Extract the [x, y] coordinate from the center of the cell holding the provided text.  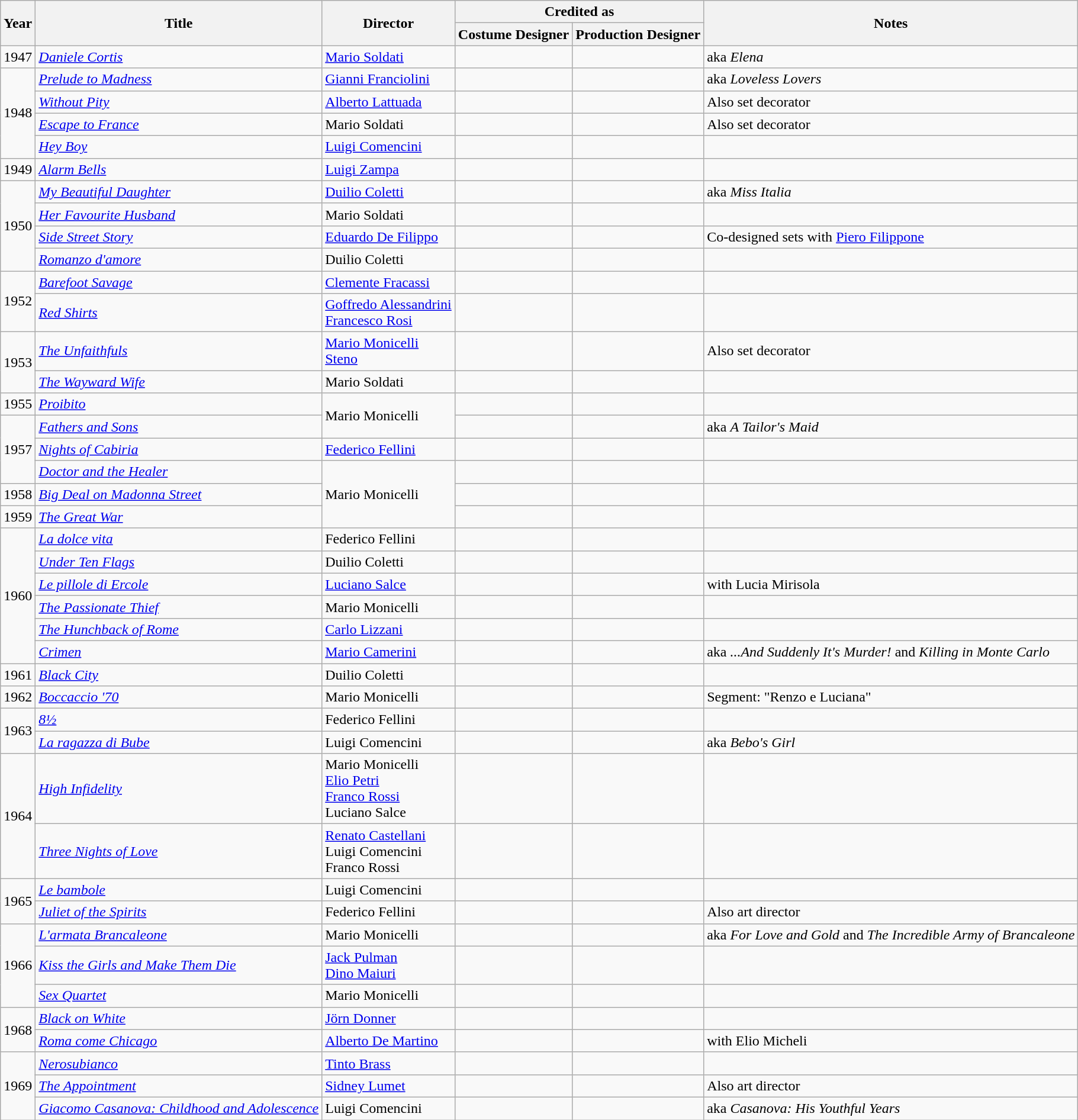
Luigi Zampa [388, 169]
1968 [18, 1029]
Boccaccio '70 [179, 697]
My Beautiful Daughter [179, 192]
Her Favourite Husband [179, 214]
Segment: "Renzo e Luciana" [891, 697]
Title [179, 23]
1949 [18, 169]
Year [18, 23]
Jack PulmanDino Maiuri [388, 965]
Co-designed sets with Piero Filippone [891, 237]
Alberto De Martino [388, 1041]
Side Street Story [179, 237]
aka Elena [891, 57]
La dolce vita [179, 539]
1966 [18, 965]
Alarm Bells [179, 169]
Credited as [579, 12]
Hey Boy [179, 147]
L'armata Brancaleone [179, 935]
8½ [179, 720]
The Wayward Wife [179, 382]
Production Designer [638, 34]
Luciano Salce [388, 584]
Prelude to Madness [179, 79]
1950 [18, 226]
Daniele Cortis [179, 57]
Sex Quartet [179, 996]
Director [388, 23]
1961 [18, 674]
Proibito [179, 404]
aka Bebo's Girl [891, 742]
Le bambole [179, 890]
1957 [18, 449]
1964 [18, 816]
aka ...And Suddenly It's Murder! and Killing in Monte Carlo [891, 652]
Mario Camerini [388, 652]
The Passionate Thief [179, 607]
with Elio Micheli [891, 1041]
Without Pity [179, 102]
1969 [18, 1086]
Black City [179, 674]
1962 [18, 697]
Kiss the Girls and Make Them Die [179, 965]
Giacomo Casanova: Childhood and Adolescence [179, 1108]
Mario MonicelliSteno [388, 352]
Gianni Franciolini [388, 79]
1953 [18, 362]
The Unfaithfuls [179, 352]
Eduardo De Filippo [388, 237]
1965 [18, 901]
1960 [18, 596]
1959 [18, 517]
Fathers and Sons [179, 427]
La ragazza di Bube [179, 742]
aka Loveless Lovers [891, 79]
The Great War [179, 517]
Under Ten Flags [179, 562]
with Lucia Mirisola [891, 584]
Jörn Donner [388, 1018]
The Appointment [179, 1086]
High Infidelity [179, 788]
Doctor and the Healer [179, 472]
Mario MonicelliElio PetriFranco RossiLuciano Salce [388, 788]
1963 [18, 731]
aka For Love and Gold and The Incredible Army of Brancaleone [891, 935]
Three Nights of Love [179, 851]
1955 [18, 404]
aka Casanova: His Youthful Years [891, 1108]
Roma come Chicago [179, 1041]
1947 [18, 57]
Notes [891, 23]
Sidney Lumet [388, 1086]
Nights of Cabiria [179, 449]
Tinto Brass [388, 1063]
Alberto Lattuada [388, 102]
Clemente Fracassi [388, 282]
Romanzo d'amore [179, 259]
Big Deal on Madonna Street [179, 494]
Escape to France [179, 124]
Juliet of the Spirits [179, 912]
Black on White [179, 1018]
1958 [18, 494]
The Hunchback of Rome [179, 629]
1952 [18, 302]
Renato CastellaniLuigi ComenciniFranco Rossi [388, 851]
Costume Designer [513, 34]
aka A Tailor's Maid [891, 427]
aka Miss Italia [891, 192]
Carlo Lizzani [388, 629]
Le pillole di Ercole [179, 584]
Barefoot Savage [179, 282]
Nerosubianco [179, 1063]
1948 [18, 113]
Goffredo AlessandriniFrancesco Rosi [388, 313]
Red Shirts [179, 313]
Crimen [179, 652]
